Output the [X, Y] coordinate of the center of the cell containing the given text.  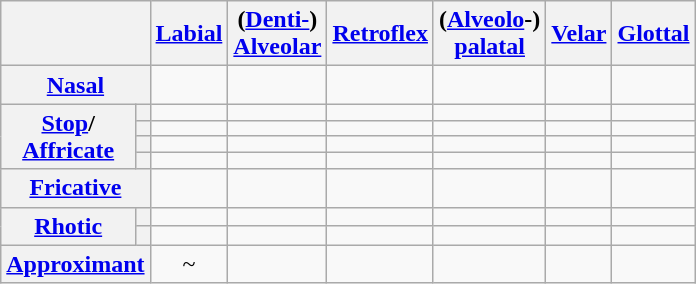
Retroflex [380, 34]
(Alveolo-)palatal [489, 34]
Glottal [654, 34]
Stop/Affricate [68, 136]
(Denti-)Alveolar [278, 34]
Fricative [76, 188]
Labial [189, 34]
Approximant [76, 264]
~ [189, 264]
Rhotic [68, 226]
Velar [579, 34]
Nasal [76, 85]
